Pinpoint the cell where the given text exists, returning its (x, y) midpoint coordinate. 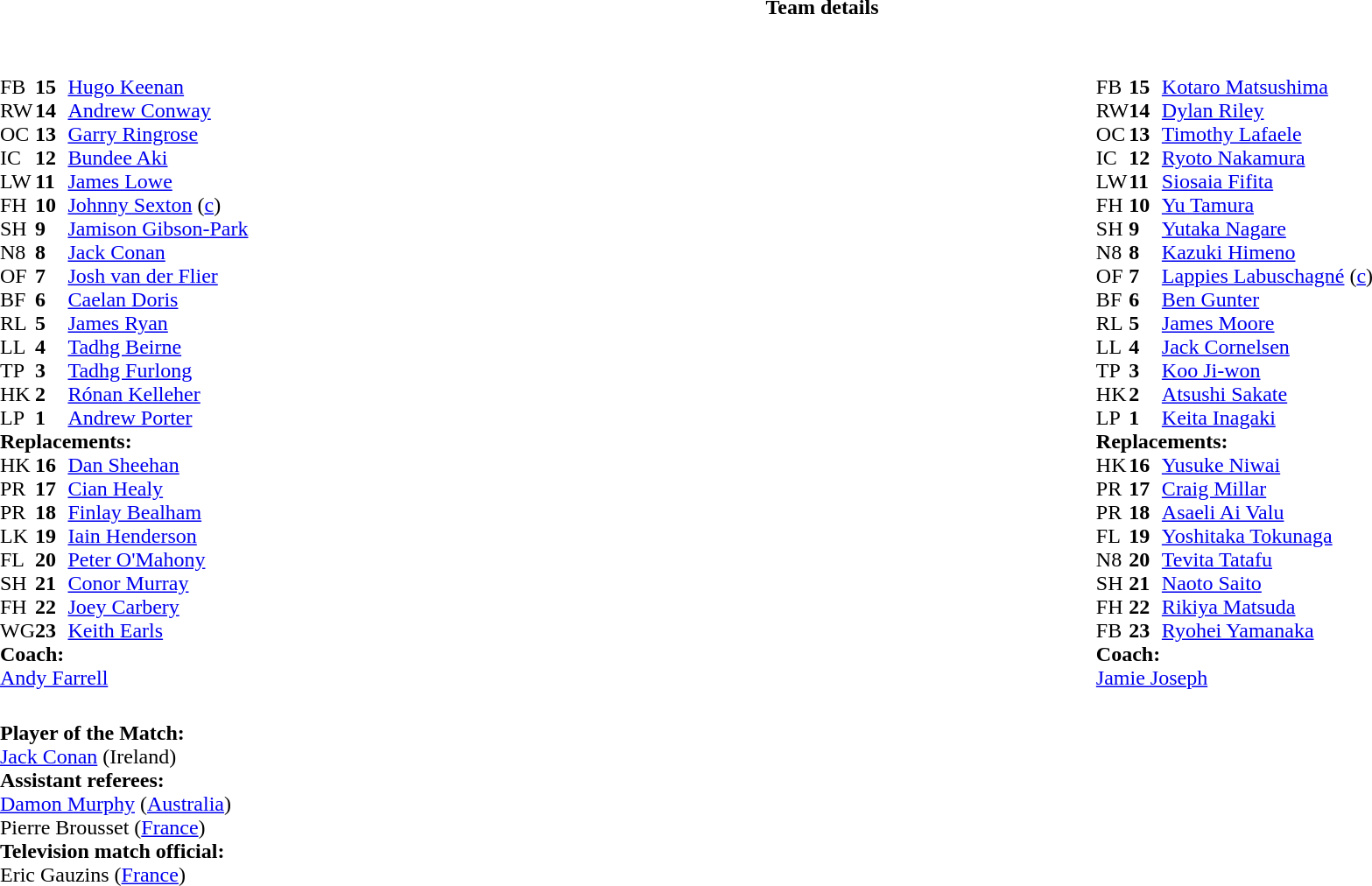
Johnny Sexton (c) (158, 205)
Peter O'Mahony (158, 560)
Dan Sheehan (158, 466)
Iain Henderson (158, 536)
Coach: (124, 655)
Joey Carbery (158, 608)
Andy Farrell (124, 678)
Keith Earls (158, 630)
WG (18, 630)
Garry Ringrose (158, 135)
Rónan Kelleher (158, 394)
Bundee Aki (158, 158)
Tadhg Beirne (158, 347)
Replacements: (124, 441)
LK (18, 536)
Cian Healy (158, 489)
James Ryan (158, 324)
Tadhg Furlong (158, 371)
Andrew Conway (158, 110)
Finlay Bealham (158, 513)
Andrew Porter (158, 418)
Jack Conan (158, 252)
Jamison Gibson-Park (158, 229)
Conor Murray (158, 583)
Hugo Keenan (158, 88)
Josh van der Flier (158, 277)
Caelan Doris (158, 299)
James Lowe (158, 182)
